Search for the cell housing the specified text and yield its [x, y] center coordinate. 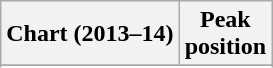
Chart (2013–14) [90, 34]
Peakposition [225, 34]
